Provide the (X, Y) coordinate of the cell's center where the given text is located.  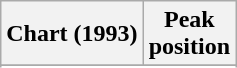
Chart (1993) (72, 34)
Peakposition (189, 34)
